Pinpoint the cell where the given text exists, returning its [X, Y] midpoint coordinate. 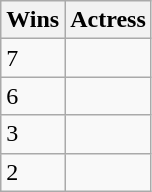
7 [33, 58]
6 [33, 96]
2 [33, 172]
Wins [33, 20]
3 [33, 134]
Actress [108, 20]
